Return the (X, Y) coordinate for the center point of the cell that contains the specified text.  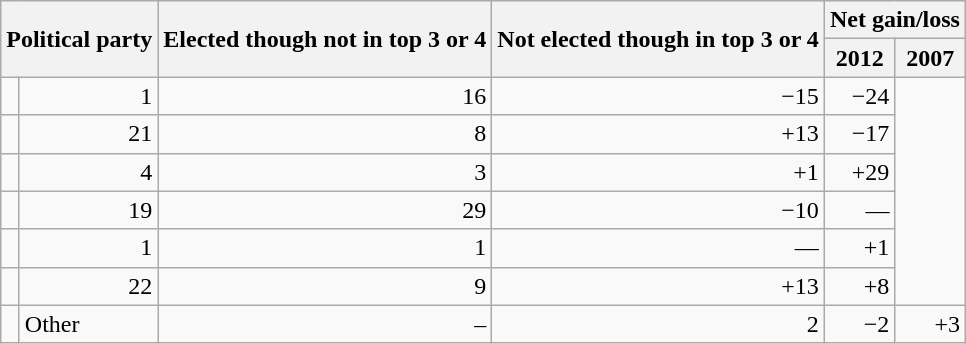
4 (88, 172)
Not elected though in top 3 or 4 (658, 39)
+8 (860, 286)
– (325, 324)
Net gain/loss (894, 20)
+3 (930, 324)
Political party (80, 39)
−15 (658, 96)
21 (88, 134)
−2 (860, 324)
2012 (860, 58)
22 (88, 286)
9 (325, 286)
29 (325, 210)
−10 (658, 210)
2 (658, 324)
−17 (860, 134)
3 (325, 172)
2007 (930, 58)
+29 (860, 172)
8 (325, 134)
−24 (860, 96)
Other (88, 324)
16 (325, 96)
19 (88, 210)
Elected though not in top 3 or 4 (325, 39)
